From the cell containing the given text, extract its center point as [X, Y] coordinate. 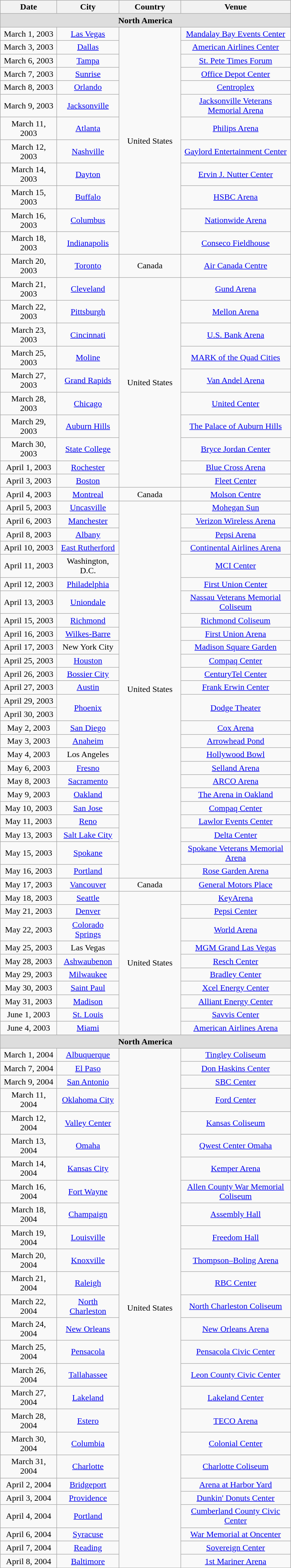
March 7, 2004 [29, 1068]
American Airlines Arena [236, 1028]
El Paso [88, 1068]
May 11, 2003 [29, 822]
Albany [88, 534]
Toronto [88, 266]
March 1, 2004 [29, 1055]
American Airlines Center [236, 47]
MCI Center [236, 566]
North Charleston [88, 1306]
Country [150, 7]
Champaign [88, 1214]
CenturyTel Center [236, 674]
Alliant Energy Center [236, 1001]
April 8, 2003 [29, 534]
Cincinnati [88, 335]
St. Pete Times Forum [236, 61]
Sunrise [88, 74]
Kansas Coliseum [236, 1123]
April 6, 2004 [29, 1534]
Blue Cross Arena [236, 467]
Arena at Harbor Yard [236, 1485]
Delta Center [236, 835]
Mohegan Sun [236, 507]
April 30, 2003 [29, 714]
June 4, 2003 [29, 1028]
April 10, 2003 [29, 548]
Date [29, 7]
Leon County Civic Center [236, 1375]
Cumberland County Civic Center [236, 1516]
May 30, 2003 [29, 988]
RBC Center [236, 1283]
Spokane Veterans Memorial Arena [236, 853]
Conseco Fieldhouse [236, 243]
Anaheim [88, 741]
March 23, 2003 [29, 335]
Austin [88, 687]
Van Andel Arena [236, 380]
Atlanta [88, 128]
Oakland [88, 795]
Colonial Center [236, 1444]
Dallas [88, 47]
April 25, 2003 [29, 661]
Dayton [88, 174]
May 8, 2003 [29, 781]
Estero [88, 1420]
March 21, 2004 [29, 1283]
April 13, 2003 [29, 602]
March 30, 2004 [29, 1444]
April 17, 2003 [29, 647]
May 31, 2003 [29, 1001]
May 18, 2003 [29, 898]
San Jose [88, 808]
April 8, 2004 [29, 1561]
March 22, 2003 [29, 312]
Baltimore [88, 1561]
Bossier City [88, 674]
Salt Lake City [88, 835]
Richmond [88, 620]
Reading [88, 1548]
April 7, 2004 [29, 1548]
Charlotte Coliseum [236, 1466]
Madison Square Garden [236, 647]
Houston [88, 661]
March 21, 2003 [29, 289]
Pepsi Arena [236, 534]
World Arena [236, 930]
Colorado Springs [88, 930]
Cox Arena [236, 727]
Moline [88, 358]
MGM Grand Las Vegas [236, 948]
April 2, 2004 [29, 1485]
War Memorial at Oncenter [236, 1534]
Gund Arena [236, 289]
Ashwaubenon [88, 961]
Madison [88, 1001]
Columbia [88, 1444]
Valley Center [88, 1123]
Uncasville [88, 507]
March 20, 2004 [29, 1260]
March 12, 2003 [29, 151]
New York City [88, 647]
Seattle [88, 898]
Vancouver [88, 885]
Albuquerque [88, 1055]
Mellon Arena [236, 312]
Bridgeport [88, 1485]
Washington, D.C. [88, 566]
March 25, 2004 [29, 1352]
Resch Center [236, 961]
March 12, 2004 [29, 1123]
Don Haskins Center [236, 1068]
New Orleans Arena [236, 1329]
Knoxville [88, 1260]
KeyArena [236, 898]
Los Angeles [88, 754]
March 28, 2003 [29, 404]
Uniondale [88, 602]
Kemper Arena [236, 1168]
SBC Center [236, 1082]
Kansas City [88, 1168]
Pensacola Civic Center [236, 1352]
Molson Centre [236, 494]
New Orleans [88, 1329]
May 22, 2003 [29, 930]
Verizon Wireless Arena [236, 521]
The Arena in Oakland [236, 795]
Sovereign Center [236, 1548]
Assembly Hall [236, 1214]
April 3, 2003 [29, 481]
Saint Paul [88, 988]
April 5, 2003 [29, 507]
Columbus [88, 220]
MARK of the Quad Cities [236, 358]
March 30, 2003 [29, 449]
Mandalay Bay Events Center [236, 34]
Tampa [88, 61]
Raleigh [88, 1283]
Lakeland [88, 1398]
Charlotte [88, 1466]
March 20, 2003 [29, 266]
May 9, 2003 [29, 795]
United Center [236, 404]
Tallahassee [88, 1375]
Ford Center [236, 1100]
May 10, 2003 [29, 808]
March 28, 2004 [29, 1420]
Venue [236, 7]
Orlando [88, 87]
March 1, 2003 [29, 34]
City [88, 7]
East Rutherford [88, 548]
Continental Airlines Arena [236, 548]
May 21, 2003 [29, 911]
March 8, 2003 [29, 87]
Oklahoma City [88, 1100]
March 25, 2003 [29, 358]
Pittsburgh [88, 312]
Fort Wayne [88, 1192]
The Palace of Auburn Hills [236, 426]
March 27, 2003 [29, 380]
Fresno [88, 768]
Louisville [88, 1237]
St. Louis [88, 1015]
March 27, 2004 [29, 1398]
April 16, 2003 [29, 634]
Pepsi Center [236, 911]
April 15, 2003 [29, 620]
May 4, 2003 [29, 754]
April 3, 2004 [29, 1498]
Buffalo [88, 197]
June 1, 2003 [29, 1015]
Lawlor Events Center [236, 822]
April 1, 2003 [29, 467]
Centroplex [236, 87]
Dodge Theater [236, 707]
Rochester [88, 467]
Richmond Coliseum [236, 620]
Jacksonville Veterans Memorial Arena [236, 106]
March 19, 2004 [29, 1237]
Tingley Coliseum [236, 1055]
Chicago [88, 404]
ARCO Arena [236, 781]
March 6, 2003 [29, 61]
Freedom Hall [236, 1237]
April 4, 2004 [29, 1516]
April 26, 2003 [29, 674]
Reno [88, 822]
HSBC Arena [236, 197]
May 2, 2003 [29, 727]
State College [88, 449]
Phoenix [88, 707]
Nassau Veterans Memorial Coliseum [236, 602]
Frank Erwin Center [236, 687]
Dunkin' Donuts Center [236, 1498]
Wilkes-Barre [88, 634]
April 6, 2003 [29, 521]
March 22, 2004 [29, 1306]
March 16, 2003 [29, 220]
Lakeland Center [236, 1398]
Syracuse [88, 1534]
Allen County War Memorial Coliseum [236, 1192]
March 29, 2003 [29, 426]
First Union Arena [236, 634]
March 14, 2003 [29, 174]
Cleveland [88, 289]
Air Canada Centre [236, 266]
San Diego [88, 727]
Philadelphia [88, 584]
Providence [88, 1498]
Office Depot Center [236, 74]
March 11, 2004 [29, 1100]
May 6, 2003 [29, 768]
March 3, 2003 [29, 47]
March 13, 2004 [29, 1146]
Montreal [88, 494]
Qwest Center Omaha [236, 1146]
General Motors Place [236, 885]
Arrowhead Pond [236, 741]
March 9, 2004 [29, 1082]
April 4, 2003 [29, 494]
Ervin J. Nutter Center [236, 174]
Rose Garden Arena [236, 871]
Selland Arena [236, 768]
Hollywood Bowl [236, 754]
May 16, 2003 [29, 871]
Miami [88, 1028]
Jacksonville [88, 106]
Thompson–Boling Arena [236, 1260]
Omaha [88, 1146]
May 13, 2003 [29, 835]
April 27, 2003 [29, 687]
Nationwide Arena [236, 220]
May 25, 2003 [29, 948]
March 9, 2003 [29, 106]
March 16, 2004 [29, 1192]
March 18, 2004 [29, 1214]
TECO Arena [236, 1420]
March 15, 2003 [29, 197]
May 15, 2003 [29, 853]
Bryce Jordan Center [236, 449]
Philips Arena [236, 128]
Pensacola [88, 1352]
March 7, 2003 [29, 74]
March 26, 2004 [29, 1375]
Gaylord Entertainment Center [236, 151]
Auburn Hills [88, 426]
Milwaukee [88, 974]
North Charleston Coliseum [236, 1306]
U.S. Bank Arena [236, 335]
Grand Rapids [88, 380]
Indianapolis [88, 243]
Bradley Center [236, 974]
First Union Center [236, 584]
April 11, 2003 [29, 566]
May 28, 2003 [29, 961]
Savvis Center [236, 1015]
April 29, 2003 [29, 701]
Boston [88, 481]
May 17, 2003 [29, 885]
April 12, 2003 [29, 584]
Nashville [88, 151]
Spokane [88, 853]
May 29, 2003 [29, 974]
March 14, 2004 [29, 1168]
Manchester [88, 521]
1st Mariner Arena [236, 1561]
May 3, 2003 [29, 741]
Denver [88, 911]
Xcel Energy Center [236, 988]
March 11, 2003 [29, 128]
Fleet Center [236, 481]
San Antonio [88, 1082]
March 31, 2004 [29, 1466]
March 24, 2004 [29, 1329]
March 18, 2003 [29, 243]
Sacramento [88, 781]
